Extract the [x, y] coordinate from the center of the cell holding the provided text.  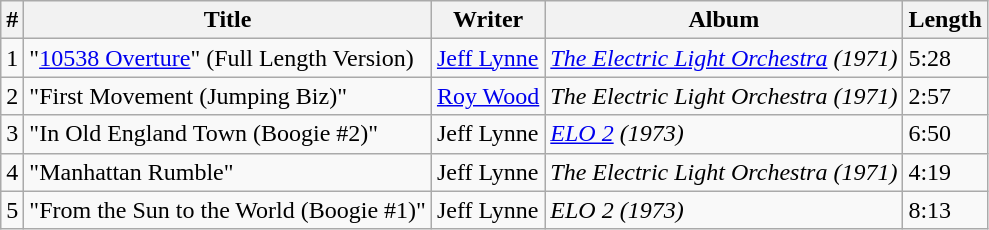
"In Old England Town (Boogie #2)" [228, 134]
Title [228, 20]
4:19 [945, 172]
6:50 [945, 134]
5 [12, 210]
2:57 [945, 96]
Writer [488, 20]
4 [12, 172]
1 [12, 58]
# [12, 20]
"From the Sun to the World (Boogie #1)" [228, 210]
5:28 [945, 58]
Length [945, 20]
3 [12, 134]
"First Movement (Jumping Biz)" [228, 96]
8:13 [945, 210]
"10538 Overture" (Full Length Version) [228, 58]
Album [724, 20]
Roy Wood [488, 96]
"Manhattan Rumble" [228, 172]
2 [12, 96]
